Capture the cell that displays the provided text and extract its (X, Y) central coordinate. 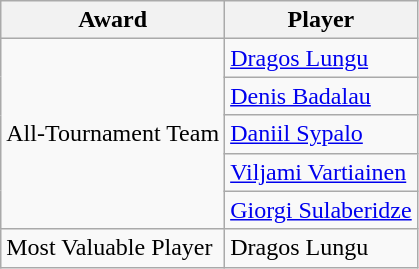
Giorgi Sulaberidze (322, 210)
Most Valuable Player (113, 248)
Viljami Vartiainen (322, 172)
All-Tournament Team (113, 134)
Denis Badalau (322, 96)
Daniil Sypalo (322, 134)
Award (113, 20)
Player (322, 20)
